Identify which cell holds the provided text, then report its [X, Y] central coordinate. 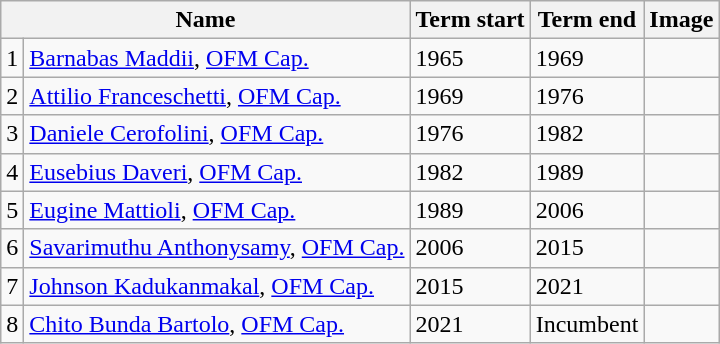
Image [682, 20]
1 [12, 58]
Barnabas Maddii, OFM Cap. [217, 58]
Term start [470, 20]
5 [12, 210]
Term end [587, 20]
1965 [470, 58]
Attilio Franceschetti, OFM Cap. [217, 96]
Johnson Kadukanmakal, OFM Cap. [217, 286]
Eugine Mattioli, OFM Cap. [217, 210]
8 [12, 324]
Daniele Cerofolini, OFM Cap. [217, 134]
Chito Bunda Bartolo, OFM Cap. [217, 324]
6 [12, 248]
3 [12, 134]
2 [12, 96]
Eusebius Daveri, OFM Cap. [217, 172]
Incumbent [587, 324]
7 [12, 286]
4 [12, 172]
Name [206, 20]
Savarimuthu Anthonysamy, OFM Cap. [217, 248]
